Return the (x, y) coordinate for the center point of the cell that contains the specified text.  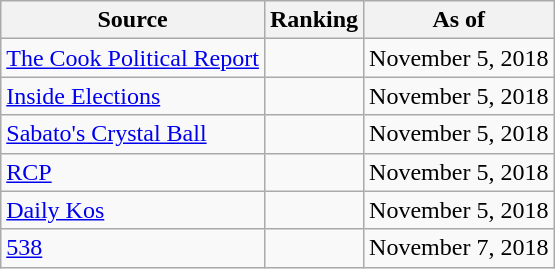
Source (133, 20)
Ranking (314, 20)
As of (459, 20)
538 (133, 248)
Sabato's Crystal Ball (133, 134)
Daily Kos (133, 210)
Inside Elections (133, 96)
The Cook Political Report (133, 58)
RCP (133, 172)
November 7, 2018 (459, 248)
